Output the (x, y) coordinate of the center of the cell containing the given text.  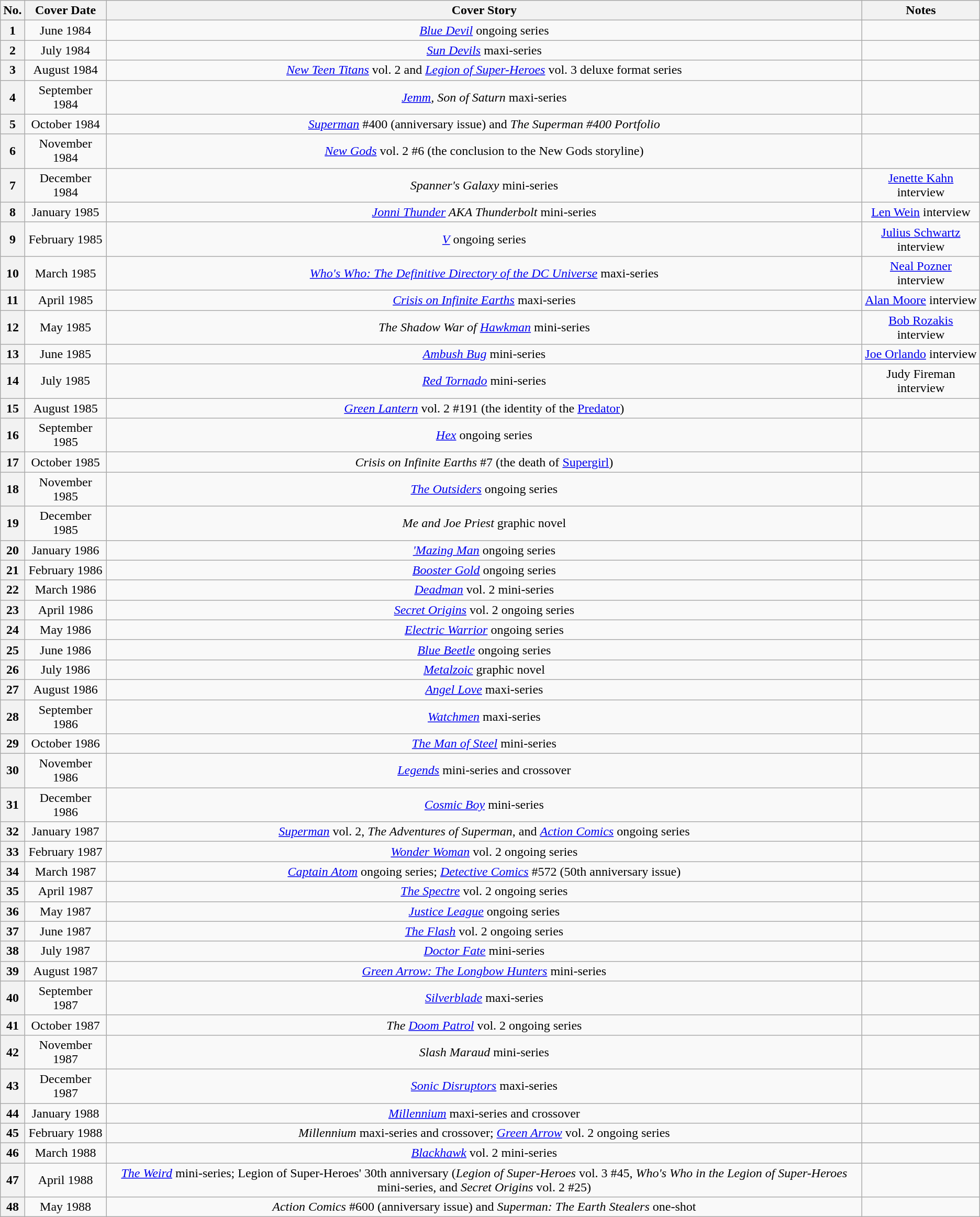
12 (13, 327)
27 (13, 689)
November 1984 (65, 151)
Cosmic Boy mini-series (484, 805)
1 (13, 30)
The Spectre vol. 2 ongoing series (484, 891)
V ongoing series (484, 239)
Jonni Thunder AKA Thunderbolt mini-series (484, 212)
10 (13, 273)
Crisis on Infinite Earths maxi-series (484, 300)
Jemm, Son of Saturn maxi-series (484, 97)
4 (13, 97)
Cover Story (484, 10)
Deadman vol. 2 mini-series (484, 590)
Notes (921, 10)
43 (13, 1086)
45 (13, 1133)
February 1985 (65, 239)
48 (13, 1207)
37 (13, 931)
Julius Schwartz interview (921, 239)
Booster Gold ongoing series (484, 570)
Doctor Fate mini-series (484, 951)
April 1985 (65, 300)
Millennium maxi-series and crossover (484, 1113)
No. (13, 10)
Watchmen maxi-series (484, 716)
11 (13, 300)
Crisis on Infinite Earths #7 (the death of Supergirl) (484, 462)
October 1984 (65, 124)
November 1987 (65, 1052)
Metalzoic graphic novel (484, 669)
August 1987 (65, 971)
Secret Origins vol. 2 ongoing series (484, 610)
The Man of Steel mini-series (484, 744)
39 (13, 971)
20 (13, 550)
Spanner's Galaxy mini-series (484, 185)
Ambush Bug mini-series (484, 354)
35 (13, 891)
9 (13, 239)
The Shadow War of Hawkman mini-series (484, 327)
47 (13, 1180)
May 1985 (65, 327)
Hex ongoing series (484, 436)
Millennium maxi-series and crossover; Green Arrow vol. 2 ongoing series (484, 1133)
August 1986 (65, 689)
October 1986 (65, 744)
Blue Beetle ongoing series (484, 650)
September 1987 (65, 998)
July 1985 (65, 381)
41 (13, 1025)
August 1985 (65, 408)
7 (13, 185)
December 1987 (65, 1086)
32 (13, 832)
Red Tornado mini-series (484, 381)
42 (13, 1052)
17 (13, 462)
June 1986 (65, 650)
Captain Atom ongoing series; Detective Comics #572 (50th anniversary issue) (484, 872)
New Gods vol. 2 #6 (the conclusion to the New Gods storyline) (484, 151)
Green Lantern vol. 2 #191 (the identity of the Predator) (484, 408)
April 1987 (65, 891)
October 1985 (65, 462)
16 (13, 436)
Blackhawk vol. 2 mini-series (484, 1153)
Slash Maraud mini-series (484, 1052)
New Teen Titans vol. 2 and Legion of Super-Heroes vol. 3 deluxe format series (484, 70)
December 1984 (65, 185)
October 1987 (65, 1025)
December 1985 (65, 523)
Superman vol. 2, The Adventures of Superman, and Action Comics ongoing series (484, 832)
The Doom Patrol vol. 2 ongoing series (484, 1025)
22 (13, 590)
May 1988 (65, 1207)
March 1985 (65, 273)
29 (13, 744)
May 1987 (65, 911)
November 1986 (65, 771)
June 1987 (65, 931)
19 (13, 523)
46 (13, 1153)
July 1987 (65, 951)
24 (13, 630)
July 1986 (65, 669)
Electric Warrior ongoing series (484, 630)
June 1984 (65, 30)
April 1986 (65, 610)
2 (13, 50)
Cover Date (65, 10)
Sonic Disruptors maxi-series (484, 1086)
Joe Orlando interview (921, 354)
Who's Who: The Definitive Directory of the DC Universe maxi-series (484, 273)
March 1986 (65, 590)
Justice League ongoing series (484, 911)
Wonder Woman vol. 2 ongoing series (484, 852)
8 (13, 212)
40 (13, 998)
44 (13, 1113)
January 1988 (65, 1113)
September 1986 (65, 716)
Action Comics #600 (anniversary issue) and Superman: The Earth Stealers one-shot (484, 1207)
June 1985 (65, 354)
January 1987 (65, 832)
Legends mini-series and crossover (484, 771)
34 (13, 872)
Angel Love maxi-series (484, 689)
28 (13, 716)
March 1988 (65, 1153)
September 1985 (65, 436)
The Outsiders ongoing series (484, 489)
3 (13, 70)
23 (13, 610)
26 (13, 669)
March 1987 (65, 872)
January 1985 (65, 212)
15 (13, 408)
5 (13, 124)
'Mazing Man ongoing series (484, 550)
18 (13, 489)
Judy Fireman interview (921, 381)
Jenette Kahn interview (921, 185)
August 1984 (65, 70)
February 1988 (65, 1133)
November 1985 (65, 489)
36 (13, 911)
Green Arrow: The Longbow Hunters mini-series (484, 971)
Neal Pozner interview (921, 273)
21 (13, 570)
May 1986 (65, 630)
July 1984 (65, 50)
Me and Joe Priest graphic novel (484, 523)
February 1986 (65, 570)
Sun Devils maxi-series (484, 50)
6 (13, 151)
Bob Rozakis interview (921, 327)
February 1987 (65, 852)
14 (13, 381)
25 (13, 650)
31 (13, 805)
December 1986 (65, 805)
January 1986 (65, 550)
September 1984 (65, 97)
Blue Devil ongoing series (484, 30)
38 (13, 951)
Silverblade maxi-series (484, 998)
30 (13, 771)
Alan Moore interview (921, 300)
April 1988 (65, 1180)
The Flash vol. 2 ongoing series (484, 931)
Len Wein interview (921, 212)
13 (13, 354)
33 (13, 852)
Superman #400 (anniversary issue) and The Superman #400 Portfolio (484, 124)
